Pinpoint the cell where the given text exists, returning its (X, Y) midpoint coordinate. 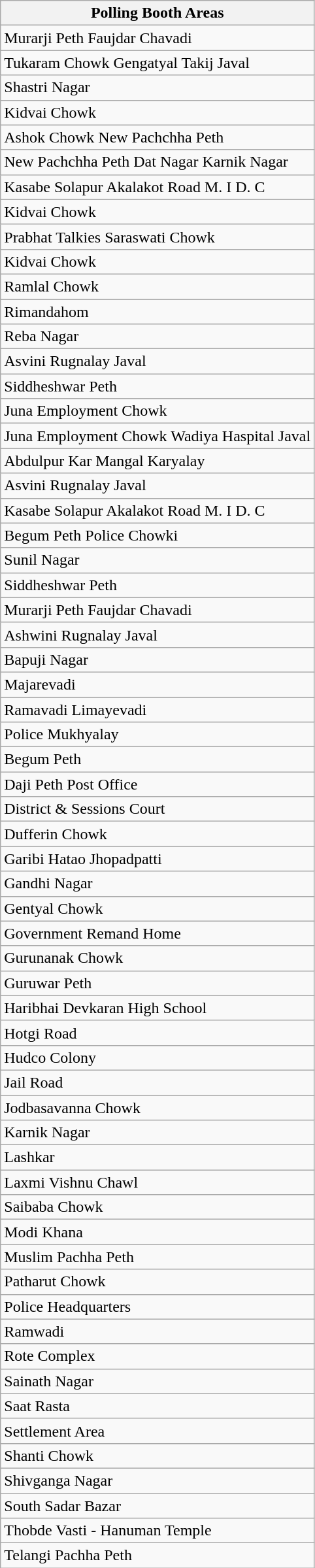
Laxmi Vishnu Chawl (157, 1182)
Begum Peth (157, 759)
Ramwadi (157, 1331)
Gentyal Chowk (157, 909)
Rote Complex (157, 1356)
Karnik Nagar (157, 1133)
Jodbasavanna Chowk (157, 1108)
Daji Peth Post Office (157, 784)
Gandhi Nagar (157, 884)
Ashok Chowk New Pachchha Peth (157, 137)
District & Sessions Court (157, 809)
Modi Khana (157, 1232)
Thobde Vasti - Hanuman Temple (157, 1531)
Prabhat Talkies Saraswati Chowk (157, 237)
Gurunanak Chowk (157, 958)
Hudco Colony (157, 1058)
Saibaba Chowk (157, 1207)
Patharut Chowk (157, 1282)
Police Headquarters (157, 1307)
Telangi Pachha Peth (157, 1556)
Ashwini Rugnalay Javal (157, 635)
Sainath Nagar (157, 1381)
Tukaram Chowk Gengatyal Takij Javal (157, 63)
Shastri Nagar (157, 88)
Government Remand Home (157, 933)
South Sadar Bazar (157, 1505)
Abdulpur Kar Mangal Karyalay (157, 461)
Hotgi Road (157, 1033)
Dufferin Chowk (157, 834)
Lashkar (157, 1158)
Saat Rasta (157, 1406)
Juna Employment Chowk Wadiya Haspital Javal (157, 436)
Shanti Chowk (157, 1456)
Reba Nagar (157, 337)
Ramlal Chowk (157, 286)
Guruwar Peth (157, 983)
Majarevadi (157, 684)
Muslim Pachha Peth (157, 1257)
Garibi Hatao Jhopadpatti (157, 859)
Settlement Area (157, 1431)
Rimandahom (157, 312)
Haribhai Devkaran High School (157, 1008)
Polling Booth Areas (157, 13)
New Pachchha Peth Dat Nagar Karnik Nagar (157, 162)
Juna Employment Chowk (157, 411)
Bapuji Nagar (157, 659)
Ramavadi Limayevadi (157, 709)
Police Mukhyalay (157, 735)
Shivganga Nagar (157, 1480)
Begum Peth Police Chowki (157, 535)
Sunil Nagar (157, 560)
Jail Road (157, 1082)
